Provide the (X, Y) coordinate of the cell's center where the given text is located.  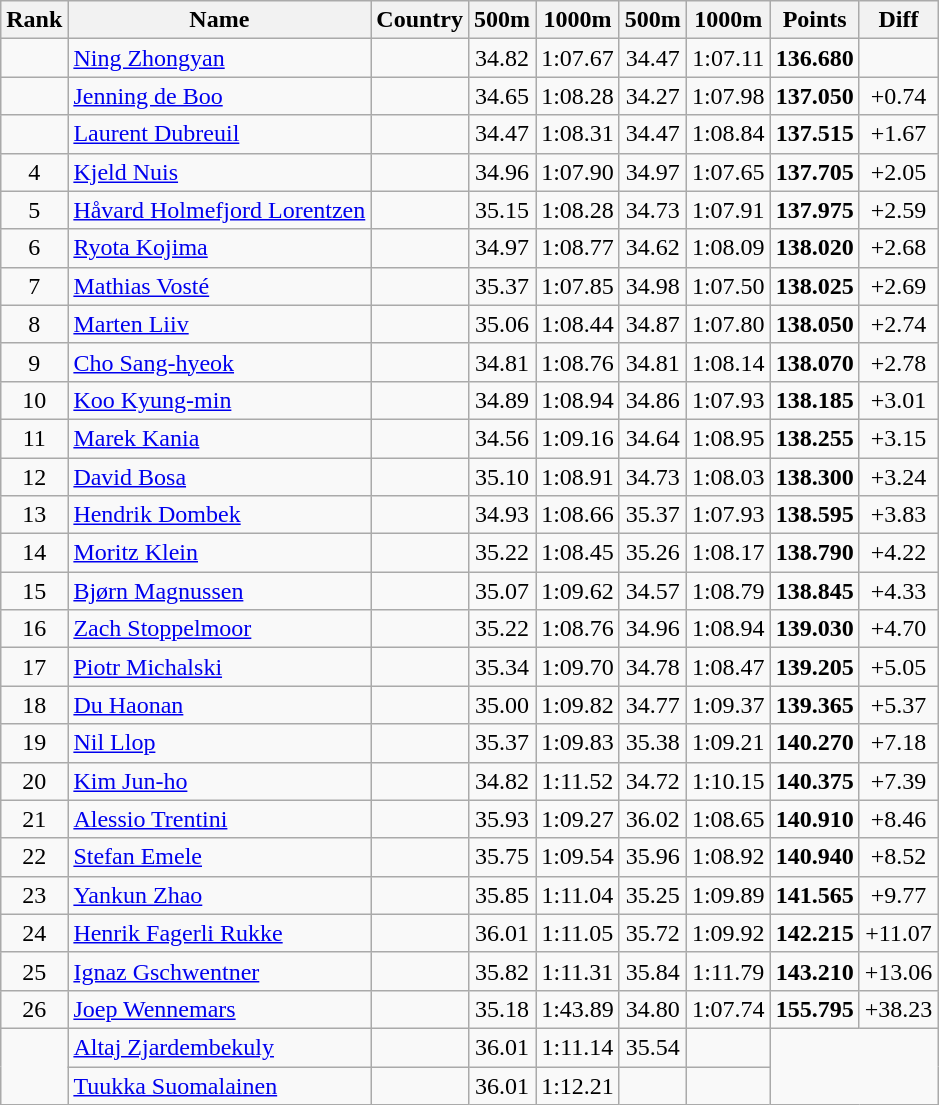
Nil Llop (220, 743)
13 (34, 515)
+3.24 (898, 477)
1:08.17 (728, 553)
21 (34, 819)
Yankun Zhao (220, 895)
+11.07 (898, 933)
1:08.31 (578, 134)
1:08.79 (728, 591)
136.680 (814, 58)
34.57 (652, 591)
Bjørn Magnussen (220, 591)
Tuukka Suomalainen (220, 1085)
1:08.66 (578, 515)
143.210 (814, 971)
138.020 (814, 248)
Håvard Holmefjord Lorentzen (220, 210)
34.86 (652, 400)
1:07.90 (578, 172)
138.255 (814, 438)
+8.52 (898, 857)
14 (34, 553)
35.96 (652, 857)
1:08.47 (728, 667)
34.62 (652, 248)
11 (34, 438)
1:08.84 (728, 134)
+5.05 (898, 667)
+7.18 (898, 743)
34.65 (502, 96)
138.025 (814, 286)
Hendrik Dombek (220, 515)
1:08.03 (728, 477)
34.27 (652, 96)
1:43.89 (578, 1009)
138.790 (814, 553)
+2.68 (898, 248)
1:07.74 (728, 1009)
4 (34, 172)
142.215 (814, 933)
35.72 (652, 933)
34.72 (652, 781)
35.15 (502, 210)
1:09.21 (728, 743)
1:09.82 (578, 705)
22 (34, 857)
1:09.62 (578, 591)
140.910 (814, 819)
139.030 (814, 629)
1:07.65 (728, 172)
+13.06 (898, 971)
Kjeld Nuis (220, 172)
1:08.14 (728, 362)
Name (220, 20)
34.77 (652, 705)
34.64 (652, 438)
Altaj Zjardembekuly (220, 1047)
34.98 (652, 286)
155.795 (814, 1009)
+2.78 (898, 362)
35.82 (502, 971)
1:08.95 (728, 438)
Country (420, 20)
16 (34, 629)
+7.39 (898, 781)
Mathias Vosté (220, 286)
10 (34, 400)
24 (34, 933)
+3.15 (898, 438)
1:09.16 (578, 438)
35.06 (502, 324)
David Bosa (220, 477)
Stefan Emele (220, 857)
6 (34, 248)
Alessio Trentini (220, 819)
+2.59 (898, 210)
Henrik Fagerli Rukke (220, 933)
5 (34, 210)
34.80 (652, 1009)
Marek Kania (220, 438)
35.00 (502, 705)
1:07.50 (728, 286)
9 (34, 362)
138.070 (814, 362)
15 (34, 591)
Rank (34, 20)
35.85 (502, 895)
+4.22 (898, 553)
Moritz Klein (220, 553)
23 (34, 895)
1:08.45 (578, 553)
+2.74 (898, 324)
1:08.44 (578, 324)
1:08.92 (728, 857)
1:11.79 (728, 971)
Jenning de Boo (220, 96)
137.705 (814, 172)
34.93 (502, 515)
Cho Sang-hyeok (220, 362)
18 (34, 705)
34.87 (652, 324)
140.940 (814, 857)
+2.05 (898, 172)
1:12.21 (578, 1085)
137.515 (814, 134)
138.595 (814, 515)
Marten Liiv (220, 324)
Laurent Dubreuil (220, 134)
1:08.09 (728, 248)
1:08.77 (578, 248)
Points (814, 20)
Zach Stoppelmoor (220, 629)
1:07.67 (578, 58)
1:08.91 (578, 477)
34.89 (502, 400)
1:07.91 (728, 210)
1:11.05 (578, 933)
35.10 (502, 477)
19 (34, 743)
+8.46 (898, 819)
139.365 (814, 705)
+2.69 (898, 286)
8 (34, 324)
35.38 (652, 743)
20 (34, 781)
140.375 (814, 781)
1:07.11 (728, 58)
1:11.31 (578, 971)
25 (34, 971)
12 (34, 477)
137.050 (814, 96)
35.84 (652, 971)
7 (34, 286)
138.845 (814, 591)
35.75 (502, 857)
35.07 (502, 591)
140.270 (814, 743)
141.565 (814, 895)
1:11.52 (578, 781)
Piotr Michalski (220, 667)
34.56 (502, 438)
+1.67 (898, 134)
1:11.04 (578, 895)
Koo Kyung-min (220, 400)
35.26 (652, 553)
Du Haonan (220, 705)
138.050 (814, 324)
+3.83 (898, 515)
138.185 (814, 400)
+5.37 (898, 705)
1:09.89 (728, 895)
137.975 (814, 210)
+4.70 (898, 629)
1:07.98 (728, 96)
1:09.54 (578, 857)
1:09.27 (578, 819)
36.02 (652, 819)
138.300 (814, 477)
35.18 (502, 1009)
1:07.85 (578, 286)
35.25 (652, 895)
139.205 (814, 667)
Joep Wennemars (220, 1009)
Ning Zhongyan (220, 58)
1:09.83 (578, 743)
1:11.14 (578, 1047)
+38.23 (898, 1009)
35.34 (502, 667)
1:07.80 (728, 324)
34.78 (652, 667)
+0.74 (898, 96)
17 (34, 667)
Diff (898, 20)
Ryota Kojima (220, 248)
26 (34, 1009)
1:09.92 (728, 933)
1:10.15 (728, 781)
1:09.70 (578, 667)
+3.01 (898, 400)
+9.77 (898, 895)
1:08.65 (728, 819)
Kim Jun-ho (220, 781)
35.93 (502, 819)
1:09.37 (728, 705)
35.54 (652, 1047)
Ignaz Gschwentner (220, 971)
+4.33 (898, 591)
